Pinpoint the cell where the given text exists, returning its [X, Y] midpoint coordinate. 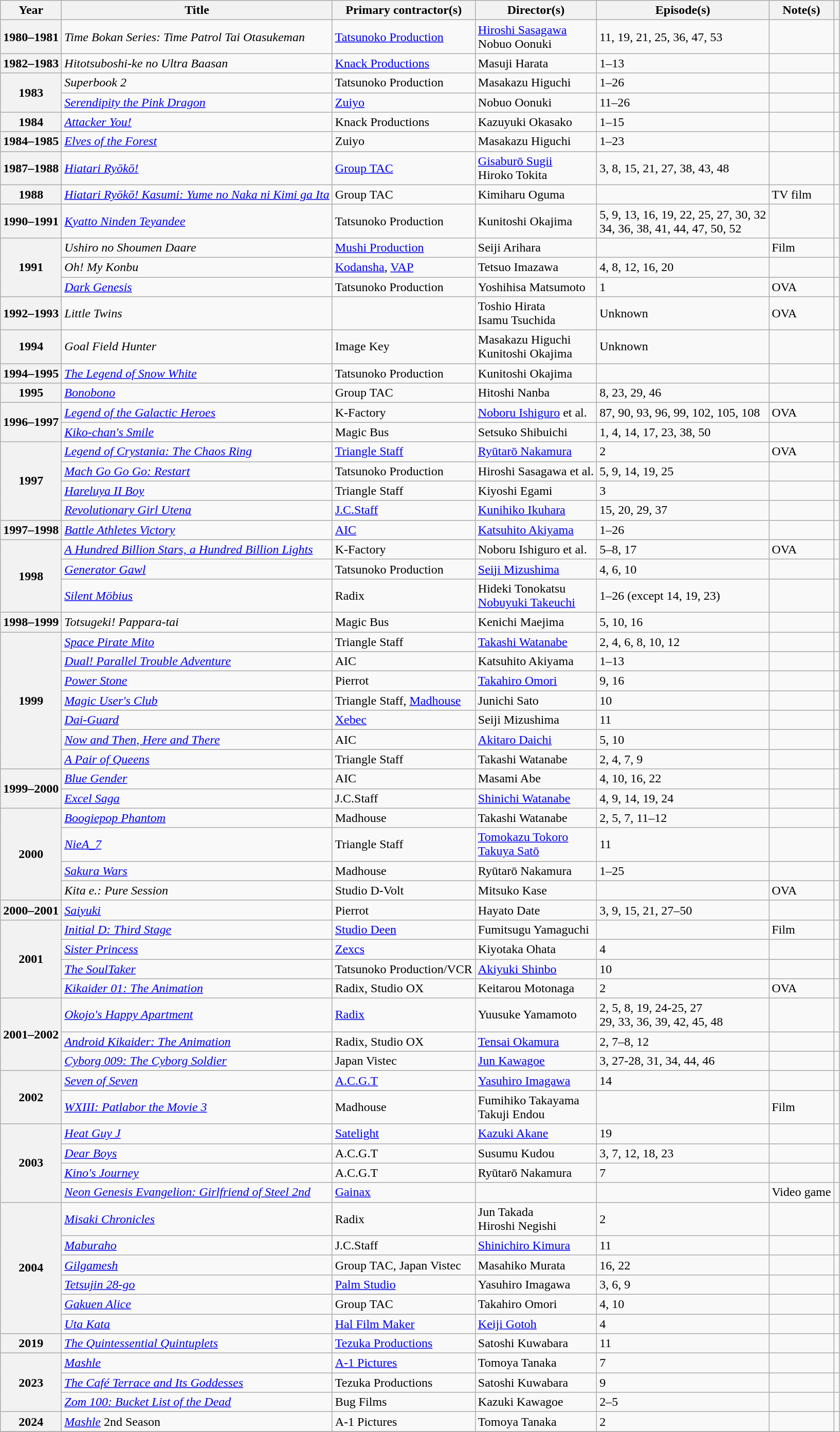
Masami Abe [536, 779]
11, 19, 21, 25, 36, 47, 53 [683, 37]
1999–2000 [31, 789]
Gainax [404, 1192]
Zexcs [404, 949]
Nobuo Oonuki [536, 102]
Ushiro no Shoumen Daare [197, 247]
Tomokazu TokoroTakuya Satō [536, 845]
3, 7, 12, 18, 23 [683, 1153]
5, 10, 16 [683, 622]
15, 20, 29, 37 [683, 510]
Mushi Production [404, 247]
Heat Guy J [197, 1134]
Kikaider 01: The Animation [197, 989]
Hiatari Ryōkō! [197, 168]
Kodansha, VAP [404, 267]
2, 7–8, 12 [683, 1042]
1, 4, 14, 17, 23, 38, 50 [683, 432]
1984–1985 [31, 141]
Legend of the Galactic Heroes [197, 413]
1987–1988 [31, 168]
Keitarou Motonaga [536, 989]
Seven of Seven [197, 1081]
3, 8, 15, 21, 27, 38, 43, 48 [683, 168]
1980–1981 [31, 37]
2019 [31, 1344]
Gakuen Alice [197, 1304]
Oh! My Konbu [197, 267]
Kazuyuki Okasako [536, 122]
1996–1997 [31, 422]
5, 10 [683, 740]
Sakura Wars [197, 871]
Bonobono [197, 393]
Akiyuki Shinbo [536, 969]
Fumitsugu Yamaguchi [536, 929]
Magic User's Club [197, 701]
Jun Kawagoe [536, 1061]
Junichi Sato [536, 701]
2023 [31, 1383]
2024 [31, 1422]
Japan Vistec [404, 1061]
5–8, 17 [683, 549]
Tetsujin 28-go [197, 1284]
Primary contractor(s) [404, 10]
Kino's Journey [197, 1173]
Dai-Guard [197, 720]
Toshio HirataIsamu Tsuchida [536, 314]
Android Kikaider: The Animation [197, 1042]
Year [31, 10]
Note(s) [801, 10]
1988 [31, 194]
Fumihiko TakayamaTakuji Endou [536, 1107]
Kiyoshi Egami [536, 491]
2, 4, 7, 9 [683, 759]
Keiji Gotoh [536, 1323]
A Pair of Queens [197, 759]
14 [683, 1081]
Kenichi Maejima [536, 622]
2000 [31, 854]
Setsuko Shibuichi [536, 432]
Generator Gawl [197, 569]
Dual! Parallel Trouble Adventure [197, 661]
2001–2002 [31, 1035]
Sister Princess [197, 949]
1–23 [683, 141]
19 [683, 1134]
Cyborg 009: The Cyborg Soldier [197, 1061]
Bug Films [404, 1402]
Okojo's Happy Apartment [197, 1015]
Studio D-Volt [404, 890]
Mashle [197, 1363]
3, 9, 15, 21, 27–50 [683, 910]
Totsugeki! Pappara-tai [197, 622]
Battle Athletes Victory [197, 530]
2003 [31, 1163]
1990–1991 [31, 221]
Dark Genesis [197, 287]
Serendipity the Pink Dragon [197, 102]
Legend of Crystania: The Chaos Ring [197, 452]
Susumu Kudou [536, 1153]
The Legend of Snow White [197, 373]
Triangle Staff, Madhouse [404, 701]
The Quintessential Quintuplets [197, 1344]
The SoulTaker [197, 969]
Kiko-chan's Smile [197, 432]
Shinichiro Kimura [536, 1245]
2004 [31, 1267]
2001 [31, 959]
Kunihiko Ikuhara [536, 510]
5, 9, 14, 19, 25 [683, 471]
Group TAC, Japan Vistec [404, 1265]
9 [683, 1383]
4, 10 [683, 1304]
Satelight [404, 1134]
Zom 100: Bucket List of the Dead [197, 1402]
Blue Gender [197, 779]
Yuusuke Yamamoto [536, 1015]
Hal Film Maker [404, 1323]
Akitaro Daichi [536, 740]
Power Stone [197, 681]
Superbook 2 [197, 83]
Jun TakadaHiroshi Negishi [536, 1219]
A Hundred Billion Stars, a Hundred Billion Lights [197, 549]
Masakazu HiguchiKunitoshi Okajima [536, 347]
Kita e.: Pure Session [197, 890]
Image Key [404, 347]
Kazuki Akane [536, 1134]
Masahiko Murata [536, 1265]
4, 8, 12, 16, 20 [683, 267]
Masuji Harata [536, 63]
Xebec [404, 720]
Shinichi Watanabe [536, 798]
1983 [31, 93]
Boogiepop Phantom [197, 818]
1991 [31, 267]
1995 [31, 393]
Maburaho [197, 1245]
Excel Saga [197, 798]
Uta Kata [197, 1323]
Time Bokan Series: Time Patrol Tai Otasukeman [197, 37]
9, 16 [683, 681]
Revolutionary Girl Utena [197, 510]
TV film [801, 194]
Neon Genesis Evangelion: Girlfriend of Steel 2nd [197, 1192]
Title [197, 10]
Hideki TonokatsuNobuyuki Takeuchi [536, 596]
2000–2001 [31, 910]
Mashle 2nd Season [197, 1422]
3, 27-28, 31, 34, 44, 46 [683, 1061]
3, 6, 9 [683, 1284]
Studio Deen [404, 929]
Director(s) [536, 10]
2, 5, 8, 19, 24-25, 2729, 33, 36, 39, 42, 45, 48 [683, 1015]
Misaki Chronicles [197, 1219]
Kimiharu Oguma [536, 194]
Silent Möbius [197, 596]
16, 22 [683, 1265]
1984 [31, 122]
Saiyuki [197, 910]
1992–1993 [31, 314]
Gisaburō SugiiHiroko Tokita [536, 168]
Gilgamesh [197, 1265]
Hitoshi Nanba [536, 393]
Kazuki Kawagoe [536, 1402]
WXIII: Patlabor the Movie 3 [197, 1107]
Hayato Date [536, 910]
Now and Then, Here and There [197, 740]
Kiyotaka Ohata [536, 949]
Dear Boys [197, 1153]
Hiroshi Sasagawa et al. [536, 471]
Mach Go Go Go: Restart [197, 471]
Hareluya II Boy [197, 491]
Hiatari Ryōkō! Kasumi: Yume no Naka ni Kimi ga Ita [197, 194]
4, 10, 16, 22 [683, 779]
5, 9, 13, 16, 19, 22, 25, 27, 30, 3234, 36, 38, 41, 44, 47, 50, 52 [683, 221]
Hitotsuboshi-ke no Ultra Baasan [197, 63]
8, 23, 29, 46 [683, 393]
Tensai Okamura [536, 1042]
1999 [31, 700]
Kyatto Ninden Teyandee [197, 221]
1982–1983 [31, 63]
The Café Terrace and Its Goddesses [197, 1383]
2, 5, 7, 11–12 [683, 818]
4, 6, 10 [683, 569]
4, 9, 14, 19, 24 [683, 798]
Tatsunoko Production/VCR [404, 969]
1998–1999 [31, 622]
Yoshihisa Matsumoto [536, 287]
Initial D: Third Stage [197, 929]
1997–1998 [31, 530]
3 [683, 491]
2002 [31, 1098]
Mitsuko Kase [536, 890]
1994–1995 [31, 373]
Elves of the Forest [197, 141]
Space Pirate Mito [197, 641]
Hiroshi SasagawaNobuo Oonuki [536, 37]
Goal Field Hunter [197, 347]
1–26 (except 14, 19, 23) [683, 596]
Palm Studio [404, 1284]
Attacker You! [197, 122]
Seiji Arihara [536, 247]
1–15 [683, 122]
11–26 [683, 102]
2–5 [683, 1402]
1 [683, 287]
1994 [31, 347]
Little Twins [197, 314]
Episode(s) [683, 10]
2, 4, 6, 8, 10, 12 [683, 641]
87, 90, 93, 96, 99, 102, 105, 108 [683, 413]
1–25 [683, 871]
Video game [801, 1192]
1998 [31, 576]
Tetsuo Imazawa [536, 267]
1997 [31, 481]
NieA_7 [197, 845]
